For the text-containing cell, return its midpoint in [X, Y] coordinate format. 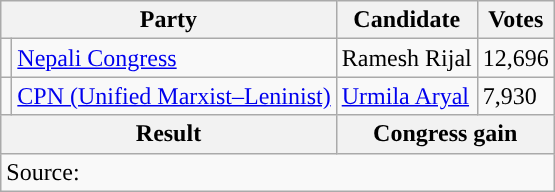
Urmila Aryal [406, 96]
Candidate [406, 20]
Congress gain [445, 134]
7,930 [516, 96]
Votes [516, 20]
Ramesh Rijal [406, 58]
Result [168, 134]
Party [168, 20]
CPN (Unified Marxist–Leninist) [174, 96]
12,696 [516, 58]
Nepali Congress [174, 58]
Source: [278, 172]
